Identify which cell holds the provided text, then report its [x, y] central coordinate. 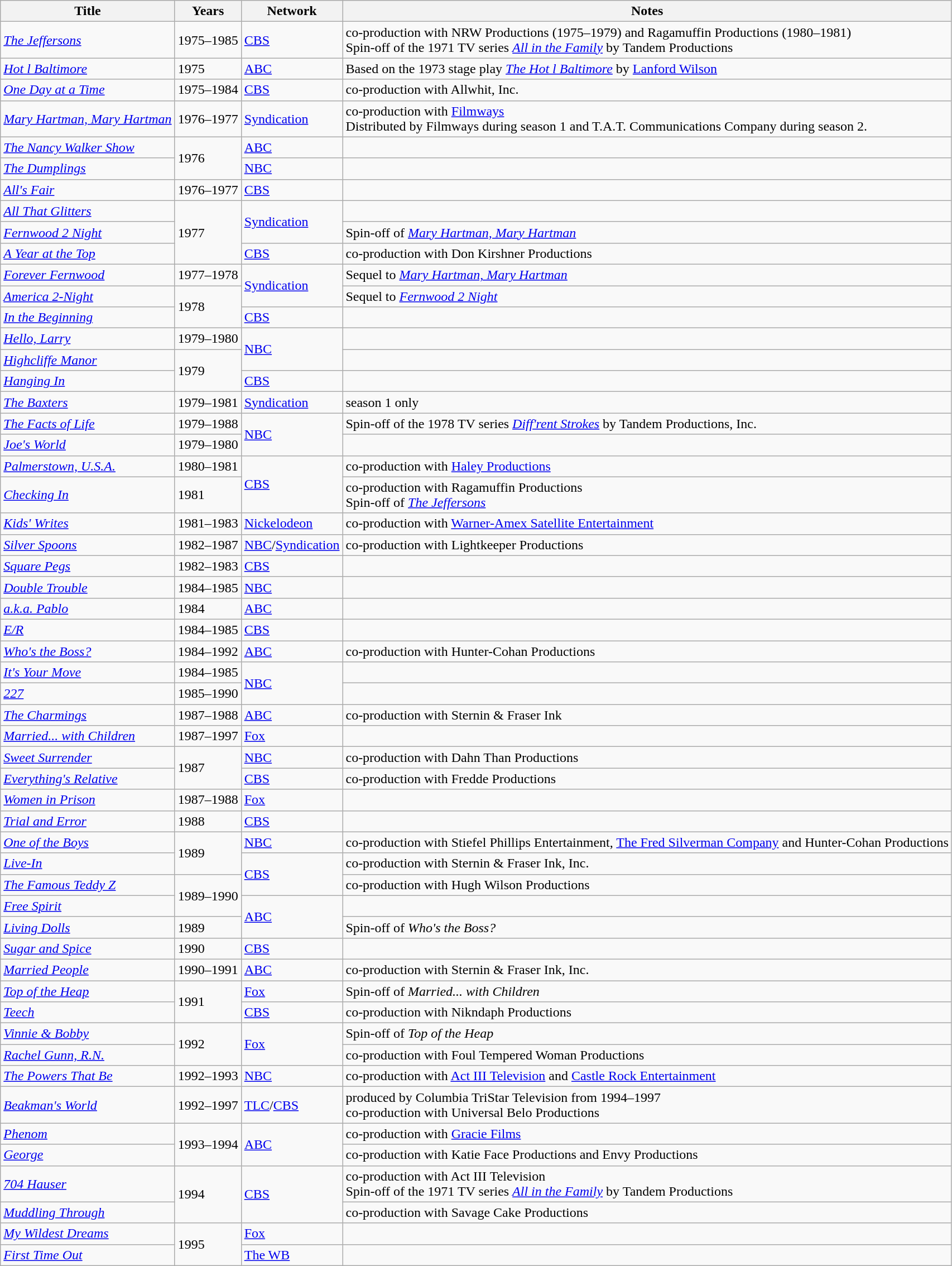
1982–1987 [208, 545]
Joe's World [88, 445]
Spin-off of Mary Hartman, Mary Hartman [647, 232]
Title [88, 11]
Married... with Children [88, 736]
1984–1992 [208, 651]
1976 [208, 158]
It's Your Move [88, 673]
Spin-off of the 1978 TV series Diff'rent Strokes by Tandem Productions, Inc. [647, 424]
Sequel to Mary Hartman, Mary Hartman [647, 275]
The Dumplings [88, 169]
Mary Hartman, Mary Hartman [88, 118]
Nickelodeon [292, 524]
co-production with Lightkeeper Productions [647, 545]
1984 [208, 608]
1990–1991 [208, 970]
The Powers That Be [88, 1076]
The Baxters [88, 402]
a.k.a. Pablo [88, 608]
1975 [208, 69]
Married People [88, 970]
1981–1983 [208, 524]
co-production with Ragamuffin ProductionsSpin-off of The Jeffersons [647, 495]
1979–1988 [208, 424]
1995 [208, 1244]
1992–1993 [208, 1076]
co-production with Dahn Than Productions [647, 757]
1992 [208, 1044]
1990 [208, 948]
co-production with Don Kirshner Productions [647, 253]
Hanging In [88, 381]
Sugar and Spice [88, 948]
co-production with FilmwaysDistributed by Filmways during season 1 and T.A.T. Communications Company during season 2. [647, 118]
One of the Boys [88, 842]
1987 [208, 768]
Free Spirit [88, 906]
Palmerstown, U.S.A. [88, 466]
All That Glitters [88, 211]
co-production with Haley Productions [647, 466]
America 2-Night [88, 296]
co-production with Sternin & Fraser Ink [647, 715]
Teech [88, 1013]
Fernwood 2 Night [88, 232]
1977–1978 [208, 275]
Sweet Surrender [88, 757]
1975–1984 [208, 90]
Vinnie & Bobby [88, 1034]
Rachel Gunn, R.N. [88, 1055]
Kids' Writes [88, 524]
Double Trouble [88, 587]
co-production with Hunter-Cohan Productions [647, 651]
co-production with Foul Tempered Woman Productions [647, 1055]
NBC/Syndication [292, 545]
All's Fair [88, 190]
Living Dolls [88, 927]
Sequel to Fernwood 2 Night [647, 296]
produced by Columbia TriStar Television from 1994–1997co-production with Universal Belo Productions [647, 1105]
Silver Spoons [88, 545]
Network [292, 11]
1979 [208, 371]
Who's the Boss? [88, 651]
The Facts of Life [88, 424]
co-production with Katie Face Productions and Envy Productions [647, 1155]
Years [208, 11]
1979–1981 [208, 402]
Phenom [88, 1134]
1982–1983 [208, 566]
First Time Out [88, 1255]
A Year at the Top [88, 253]
The Famous Teddy Z [88, 885]
co-production with Fredde Productions [647, 779]
The Charmings [88, 715]
1977 [208, 232]
Hello, Larry [88, 339]
co-production with Allwhit, Inc. [647, 90]
227 [88, 694]
My Wildest Dreams [88, 1234]
co-production with Gracie Films [647, 1134]
co-production with Nikndaph Productions [647, 1013]
Checking In [88, 495]
Square Pegs [88, 566]
Top of the Heap [88, 991]
1987–1997 [208, 736]
co-production with Savage Cake Productions [647, 1212]
George [88, 1155]
season 1 only [647, 402]
Live-In [88, 864]
Everything's Relative [88, 779]
The Nancy Walker Show [88, 147]
In the Beginning [88, 318]
Women in Prison [88, 800]
1989–1990 [208, 895]
1975–1985 [208, 40]
Forever Fernwood [88, 275]
1994 [208, 1195]
Spin-off of Who's the Boss? [647, 927]
1991 [208, 1001]
Muddling Through [88, 1212]
1981 [208, 495]
co-production with Hugh Wilson Productions [647, 885]
704 Hauser [88, 1183]
1992–1997 [208, 1105]
co-production with Warner-Amex Satellite Entertainment [647, 524]
Trial and Error [88, 821]
Notes [647, 11]
1978 [208, 307]
E/R [88, 630]
Spin-off of Married... with Children [647, 991]
Spin-off of Top of the Heap [647, 1034]
The Jeffersons [88, 40]
The WB [292, 1255]
One Day at a Time [88, 90]
1985–1990 [208, 694]
1988 [208, 821]
co-production with Act III Television and Castle Rock Entertainment [647, 1076]
Hot l Baltimore [88, 69]
Highcliffe Manor [88, 360]
TLC/CBS [292, 1105]
Beakman's World [88, 1105]
Based on the 1973 stage play The Hot l Baltimore by Lanford Wilson [647, 69]
co-production with Stiefel Phillips Entertainment, The Fred Silverman Company and Hunter-Cohan Productions [647, 842]
1993–1994 [208, 1144]
co-production with Act III TelevisionSpin-off of the 1971 TV series All in the Family by Tandem Productions [647, 1183]
1980–1981 [208, 466]
